For the text-containing cell, return its midpoint in [X, Y] coordinate format. 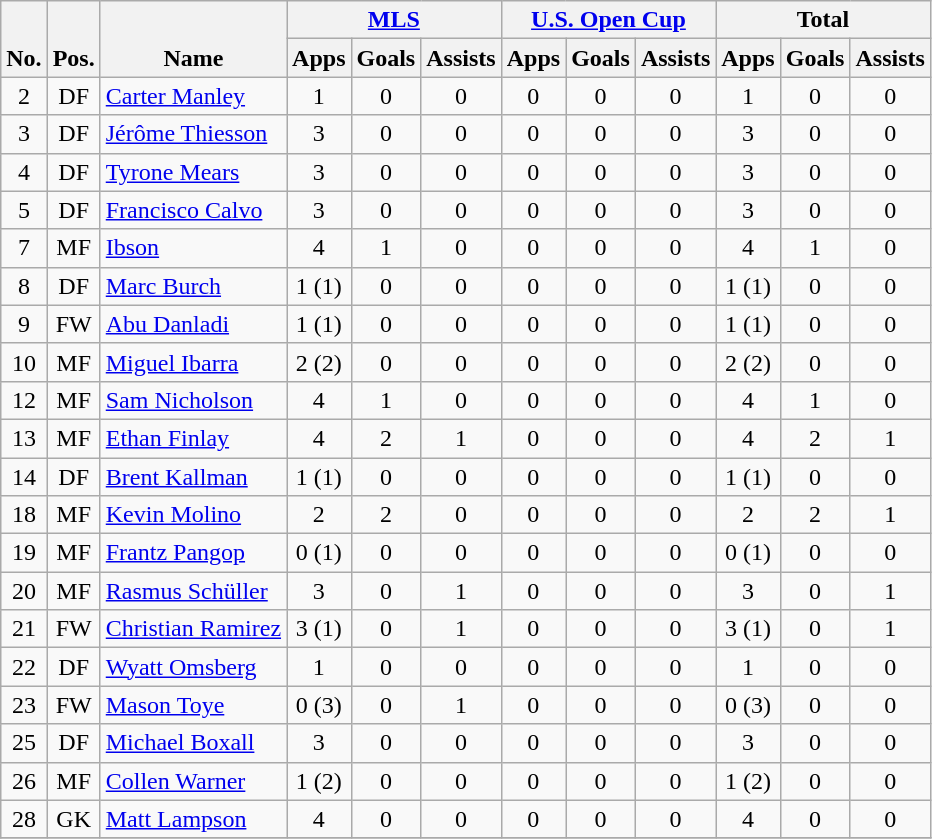
12 [24, 400]
Mason Toye [193, 705]
26 [24, 781]
10 [24, 362]
Sam Nicholson [193, 400]
Ethan Finlay [193, 438]
No. [24, 39]
Brent Kallman [193, 477]
19 [24, 553]
Francisco Calvo [193, 210]
23 [24, 705]
Pos. [74, 39]
Abu Danladi [193, 324]
Matt Lampson [193, 819]
Total [824, 20]
14 [24, 477]
Michael Boxall [193, 743]
Marc Burch [193, 286]
28 [24, 819]
21 [24, 629]
Kevin Molino [193, 515]
7 [24, 248]
5 [24, 210]
Carter Manley [193, 96]
Rasmus Schüller [193, 591]
13 [24, 438]
Frantz Pangop [193, 553]
Ibson [193, 248]
Jérôme Thiesson [193, 134]
Name [193, 39]
18 [24, 515]
Collen Warner [193, 781]
Christian Ramirez [193, 629]
GK [74, 819]
22 [24, 667]
U.S. Open Cup [608, 20]
Wyatt Omsberg [193, 667]
MLS [394, 20]
20 [24, 591]
Miguel Ibarra [193, 362]
8 [24, 286]
Tyrone Mears [193, 172]
25 [24, 743]
9 [24, 324]
